Output the [x, y] coordinate of the center of the cell containing the given text.  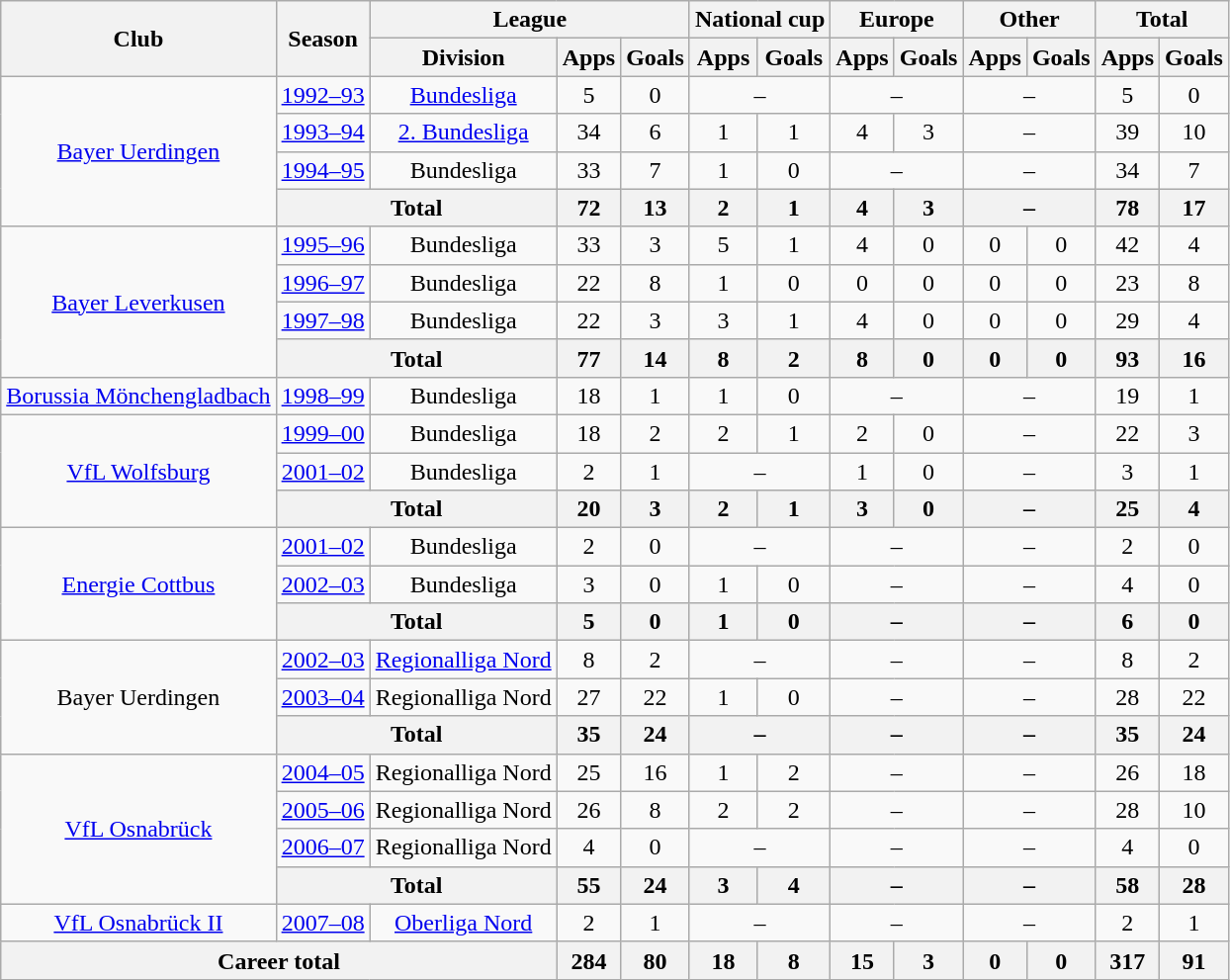
2004–05 [322, 772]
Europe [897, 20]
80 [656, 960]
284 [588, 960]
14 [656, 358]
77 [588, 358]
91 [1194, 960]
15 [862, 960]
Club [138, 39]
Energie Cottbus [138, 584]
VfL Osnabrück [138, 829]
23 [1127, 283]
1994–95 [322, 170]
93 [1127, 358]
2007–08 [322, 923]
2003–04 [322, 697]
19 [1127, 396]
1996–97 [322, 283]
317 [1127, 960]
Season [322, 39]
27 [588, 697]
Borussia Mönchengladbach [138, 396]
1999–00 [322, 433]
78 [1127, 208]
2006–07 [322, 847]
1998–99 [322, 396]
2. Bundesliga [463, 133]
39 [1127, 133]
1992–93 [322, 95]
Division [463, 57]
13 [656, 208]
Oberliga Nord [463, 923]
1993–94 [322, 133]
Career total [279, 960]
2005–06 [322, 810]
20 [588, 509]
1995–96 [322, 245]
55 [588, 885]
1997–98 [322, 320]
League [530, 20]
42 [1127, 245]
72 [588, 208]
VfL Osnabrück II [138, 923]
17 [1194, 208]
29 [1127, 320]
58 [1127, 885]
Bayer Leverkusen [138, 302]
Other [1029, 20]
VfL Wolfsburg [138, 471]
National cup [759, 20]
